Determine the [x, y] coordinate at the center of the cell enclosing the given text.  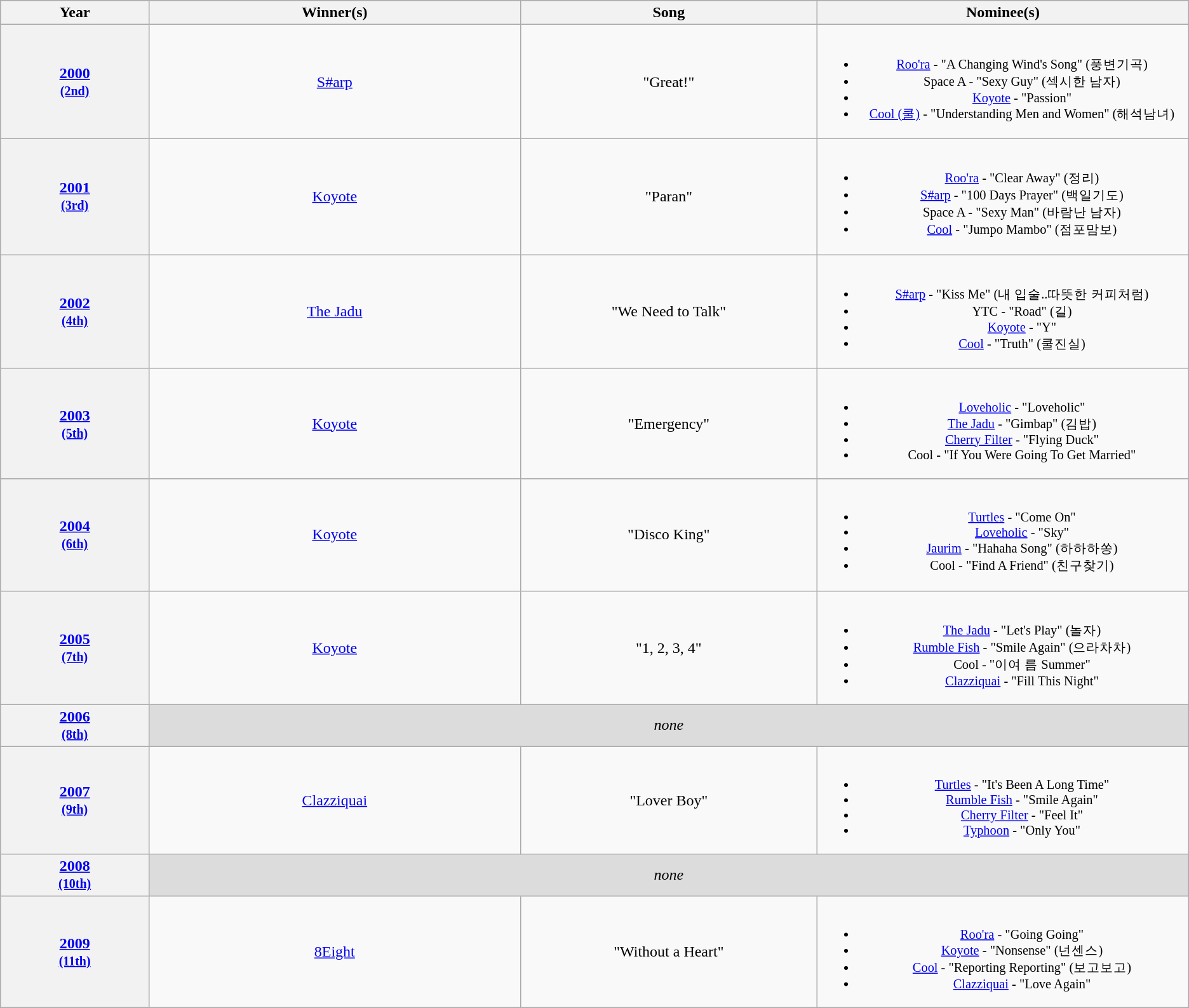
The Jadu - "Let's Play" (놀자)Rumble Fish - "Smile Again" (으라차차)Cool - "이여 름 Summer"Clazziquai - "Fill This Night" [1004, 648]
Turtles - "It's Been A Long Time"Rumble Fish - "Smile Again"Cherry Filter - "Feel It"Typhoon - "Only You" [1004, 800]
Nominee(s) [1004, 13]
The Jadu [335, 311]
Roo'ra - "Clear Away" (정리)S#arp - "100 Days Prayer" (백일기도)Space A - "Sexy Man" (바람난 남자)Cool - "Jumpo Mambo" (점포맘보) [1004, 196]
"Without a Heart" [669, 951]
2008(10th) [75, 875]
Roo'ra - "A Changing Wind's Song" (풍변기곡)Space A - "Sexy Guy" (섹시한 남자)Koyote - "Passion"Cool (쿨) - "Understanding Men and Women" (해석남녀) [1004, 81]
2005(7th) [75, 648]
"We Need to Talk" [669, 311]
Turtles - "Come On"Loveholic - "Sky"Jaurim - "Hahaha Song" (하하하쏭)Cool - "Find A Friend" (친구찾기) [1004, 535]
S#arp - "Kiss Me" (내 입술..따뜻한 커피처럼)YTC - "Road" (길)Koyote - "Y"Cool - "Truth" (쿨진실) [1004, 311]
"Disco King" [669, 535]
Roo'ra - "Going Going"Koyote - "Nonsense" (넌센스)Cool - "Reporting Reporting" (보고보고)Clazziquai - "Love Again" [1004, 951]
2003(5th) [75, 423]
"1, 2, 3, 4" [669, 648]
2006(8th) [75, 725]
"Emergency" [669, 423]
2001(3rd) [75, 196]
2000(2nd) [75, 81]
2007(9th) [75, 800]
2009(11th) [75, 951]
Winner(s) [335, 13]
8Eight [335, 951]
Song [669, 13]
S#arp [335, 81]
2004(6th) [75, 535]
Year [75, 13]
"Great!" [669, 81]
2002(4th) [75, 311]
"Lover Boy" [669, 800]
"Paran" [669, 196]
Clazziquai [335, 800]
Loveholic - "Loveholic"The Jadu - "Gimbap" (김밥)Cherry Filter - "Flying Duck"Cool - "If You Were Going To Get Married" [1004, 423]
